Scan for the cell matching the given text and deliver its (x, y) coordinate at center. 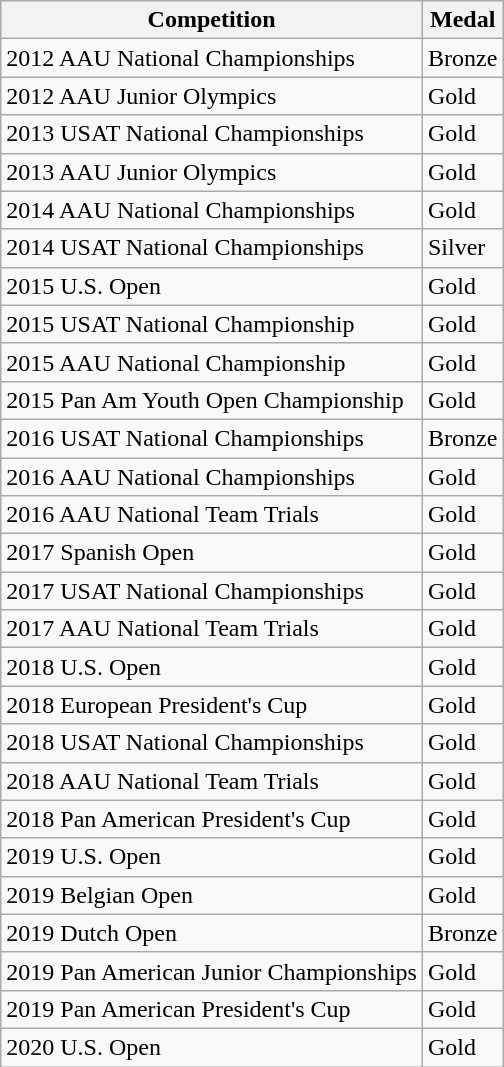
2019 U.S. Open (212, 857)
2019 Belgian Open (212, 895)
2018 European President's Cup (212, 705)
2016 AAU National Championships (212, 477)
2018 USAT National Championships (212, 743)
2013 USAT National Championships (212, 134)
2015 Pan Am Youth Open Championship (212, 400)
2020 U.S. Open (212, 1047)
2016 AAU National Team Trials (212, 515)
2017 USAT National Championships (212, 591)
Medal (462, 20)
Competition (212, 20)
2019 Pan American Junior Championships (212, 971)
2017 AAU National Team Trials (212, 629)
2018 AAU National Team Trials (212, 781)
2019 Pan American President's Cup (212, 1009)
2012 AAU National Championships (212, 58)
2015 AAU National Championship (212, 362)
2014 USAT National Championships (212, 248)
2016 USAT National Championships (212, 438)
2015 USAT National Championship (212, 324)
2018 U.S. Open (212, 667)
2015 U.S. Open (212, 286)
2013 AAU Junior Olympics (212, 172)
2019 Dutch Open (212, 933)
2014 AAU National Championships (212, 210)
2018 Pan American President's Cup (212, 819)
2012 AAU Junior Olympics (212, 96)
Silver (462, 248)
2017 Spanish Open (212, 553)
